Capture the cell that displays the provided text and extract its (X, Y) central coordinate. 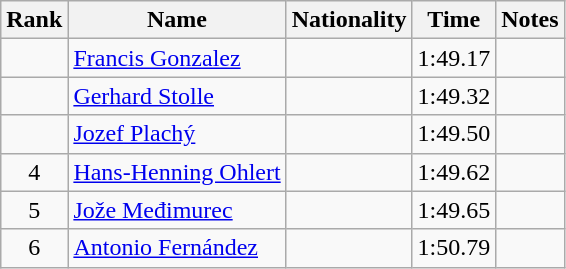
Gerhard Stolle (177, 96)
Name (177, 20)
Time (454, 20)
Notes (530, 20)
4 (34, 172)
Jože Međimurec (177, 210)
1:49.62 (454, 172)
1:49.65 (454, 210)
Nationality (349, 20)
1:49.50 (454, 134)
Antonio Fernández (177, 248)
1:49.32 (454, 96)
Rank (34, 20)
Jozef Plachý (177, 134)
Hans-Henning Ohlert (177, 172)
1:50.79 (454, 248)
1:49.17 (454, 58)
Francis Gonzalez (177, 58)
6 (34, 248)
5 (34, 210)
